Return (x, y) of the center of cell containing provided text 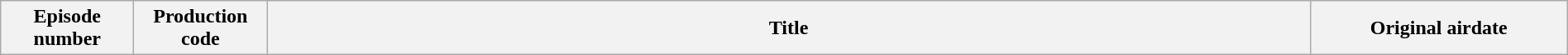
Original airdate (1439, 28)
Episode number (68, 28)
Production code (200, 28)
Title (789, 28)
